Provide the [X, Y] coordinate of the cell's center where the given text is located.  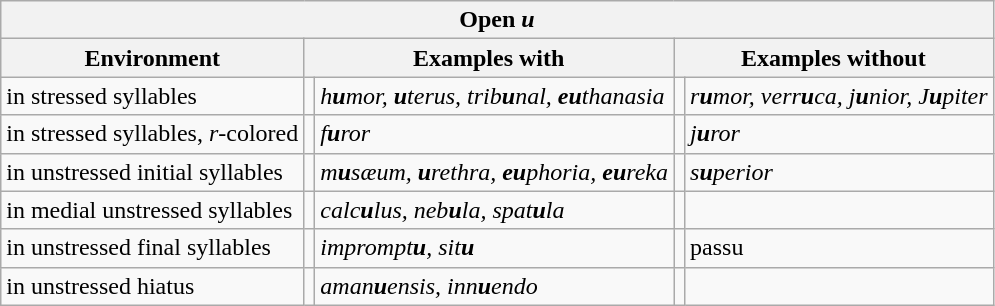
amanuensis, innuendo [494, 286]
in unstressed final syllables [152, 248]
rumor, verruca, junior, Jupiter [840, 96]
in unstressed initial syllables [152, 172]
furor [494, 134]
in stressed syllables, r-colored [152, 134]
Environment [152, 58]
calculus, nebula, spatula [494, 210]
in medial unstressed syllables [152, 210]
juror [840, 134]
passu [840, 248]
musæum, urethra, euphoria, eureka [494, 172]
humor, uterus, tribunal, euthanasia [494, 96]
in unstressed hiatus [152, 286]
Examples with [489, 58]
Examples without [834, 58]
in stressed syllables [152, 96]
impromptu, situ [494, 248]
Open u [497, 20]
superior [840, 172]
